Locate the cell with the specified text and output its [x, y] center coordinate. 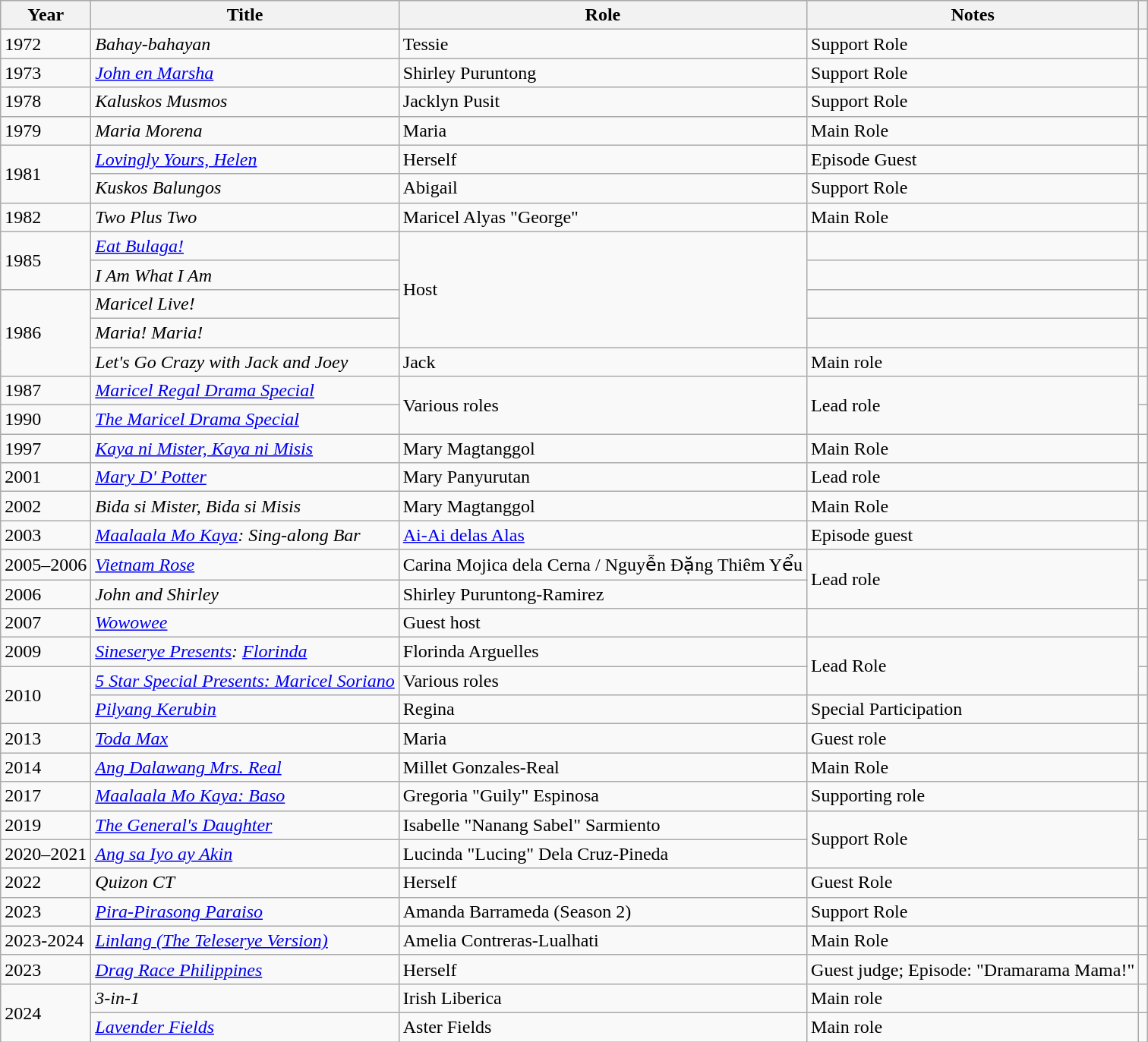
1981 [46, 174]
2006 [46, 594]
Notes [973, 15]
Kaya ni Mister, Kaya ni Misis [244, 449]
2023-2024 [46, 940]
Lavender Fields [244, 1027]
Host [603, 289]
2022 [46, 883]
2001 [46, 477]
Eat Bulaga! [244, 246]
Maria Morena [244, 131]
1987 [46, 391]
2005–2006 [46, 565]
Year [46, 15]
Guest Role [973, 883]
Ai-Ai delas Alas [603, 535]
2024 [46, 1012]
Special Participation [973, 710]
1978 [46, 102]
Maricel Alyas "George" [603, 217]
Guest host [603, 623]
1986 [46, 332]
Pira-Pirasong Paraiso [244, 911]
2010 [46, 695]
Abigail [603, 188]
2009 [46, 652]
Regina [603, 710]
2017 [46, 796]
Maria! Maria! [244, 332]
3-in-1 [244, 998]
Pilyang Kerubin [244, 710]
Linlang (The Teleserye Version) [244, 940]
Sineserye Presents: Florinda [244, 652]
Lead Role [973, 666]
Amelia Contreras-Lualhati [603, 940]
Let's Go Crazy with Jack and Joey [244, 362]
Amanda Barrameda (Season 2) [603, 911]
1979 [46, 131]
I Am What I Am [244, 275]
Wowowee [244, 623]
Tessie [603, 44]
Maricel Live! [244, 304]
2007 [46, 623]
Vietnam Rose [244, 565]
Quizon CT [244, 883]
Bahay-bahayan [244, 44]
Jack [603, 362]
Shirley Puruntong-Ramirez [603, 594]
Supporting role [973, 796]
Isabelle "Nanang Sabel" Sarmiento [603, 825]
1997 [46, 449]
Maalaala Mo Kaya: Sing-along Bar [244, 535]
2014 [46, 767]
Shirley Puruntong [603, 73]
Jacklyn Pusit [603, 102]
Ang Dalawang Mrs. Real [244, 767]
1973 [46, 73]
Two Plus Two [244, 217]
5 Star Special Presents: Maricel Soriano [244, 681]
Lucinda "Lucing" Dela Cruz-Pineda [603, 854]
Lovingly Yours, Helen [244, 159]
Drag Race Philippines [244, 969]
Guest judge; Episode: "Dramarama Mama!" [973, 969]
2002 [46, 506]
Gregoria "Guily" Espinosa [603, 796]
Maalaala Mo Kaya: Baso [244, 796]
Role [603, 15]
Aster Fields [603, 1027]
2003 [46, 535]
John and Shirley [244, 594]
2013 [46, 738]
2020–2021 [46, 854]
1982 [46, 217]
1990 [46, 420]
Ang sa Iyo ay Akin [244, 854]
Guest role [973, 738]
John en Marsha [244, 73]
1985 [46, 260]
1972 [46, 44]
2019 [46, 825]
Millet Gonzales-Real [603, 767]
Episode Guest [973, 159]
Episode guest [973, 535]
The General's Daughter [244, 825]
Toda Max [244, 738]
Kaluskos Musmos [244, 102]
Maricel Regal Drama Special [244, 391]
Mary Panyurutan [603, 477]
Kuskos Balungos [244, 188]
Carina Mojica dela Cerna / Nguyễn Đặng Thiêm Yểu [603, 565]
Irish Liberica [603, 998]
Title [244, 15]
The Maricel Drama Special [244, 420]
Mary D' Potter [244, 477]
Bida si Mister, Bida si Misis [244, 506]
Florinda Arguelles [603, 652]
